Determine the [x, y] coordinate at the center of the cell enclosing the given text.  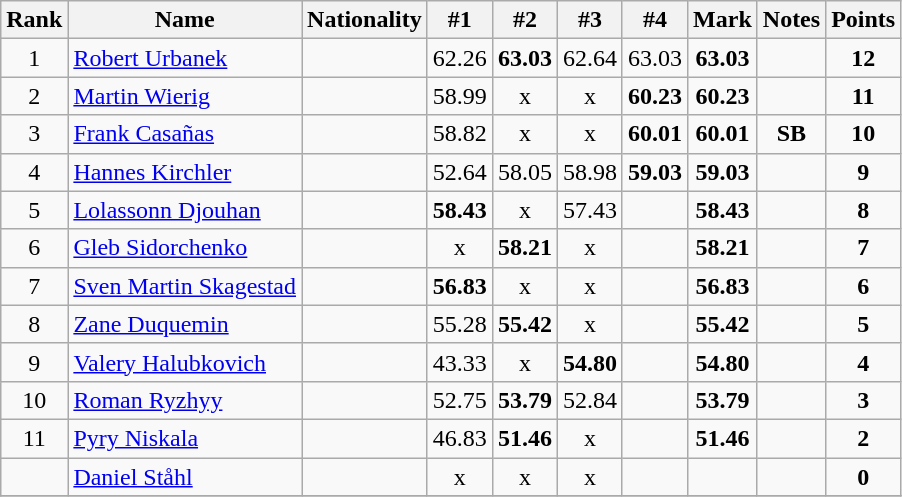
Pyry Niskala [185, 438]
58.82 [460, 134]
Hannes Kirchler [185, 172]
62.26 [460, 58]
52.84 [590, 400]
46.83 [460, 438]
Gleb Sidorchenko [185, 248]
43.33 [460, 362]
0 [864, 477]
57.43 [590, 210]
62.64 [590, 58]
Rank [34, 20]
SB [791, 134]
12 [864, 58]
58.05 [524, 172]
Nationality [365, 20]
58.99 [460, 96]
Points [864, 20]
#2 [524, 20]
Martin Wierig [185, 96]
55.28 [460, 324]
Zane Duquemin [185, 324]
52.64 [460, 172]
#3 [590, 20]
Name [185, 20]
Mark [723, 20]
Lolassonn Djouhan [185, 210]
Frank Casañas [185, 134]
#1 [460, 20]
52.75 [460, 400]
Roman Ryzhyy [185, 400]
Valery Halubkovich [185, 362]
Sven Martin Skagestad [185, 286]
Notes [791, 20]
58.98 [590, 172]
#4 [654, 20]
1 [34, 58]
Daniel Ståhl [185, 477]
Robert Urbanek [185, 58]
